Determine the (X, Y) coordinate at the center of the cell enclosing the given text.  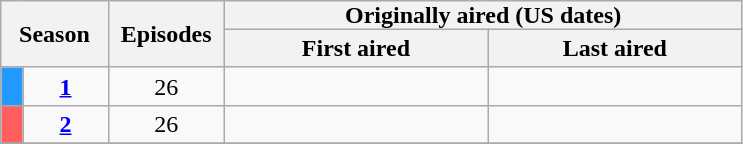
1 (66, 86)
Originally aired (US dates) (483, 15)
Episodes (166, 34)
First aired (356, 48)
Last aired (615, 48)
Season (54, 34)
2 (66, 124)
